Return (X, Y) of the center of cell containing provided text 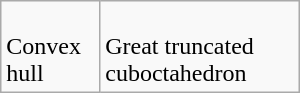
Great truncated cuboctahedron (200, 47)
Convex hull (50, 47)
